Find where the given text appears and provide that cell's center as [X, Y] coordinate. 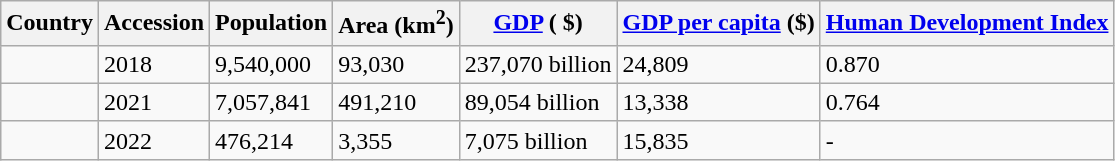
0.870 [967, 64]
7,075 billion [538, 140]
93,030 [396, 64]
9,540,000 [272, 64]
Human Development Index [967, 24]
2022 [154, 140]
Area (km2) [396, 24]
15,835 [718, 140]
24,809 [718, 64]
2018 [154, 64]
476,214 [272, 140]
13,338 [718, 102]
Country [50, 24]
Accession [154, 24]
237,070 billion [538, 64]
Population [272, 24]
GDP per capita ($) [718, 24]
0.764 [967, 102]
2021 [154, 102]
491,210 [396, 102]
7,057,841 [272, 102]
89,054 billion [538, 102]
- [967, 140]
3,355 [396, 140]
GDP ( $) [538, 24]
